For the text-containing cell, return its midpoint in (x, y) coordinate format. 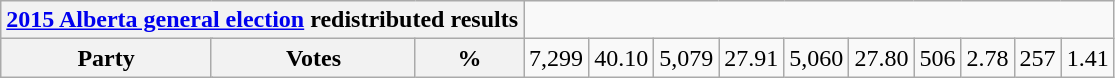
506 (938, 58)
27.91 (752, 58)
2.78 (988, 58)
5,079 (686, 58)
27.80 (882, 58)
5,060 (816, 58)
2015 Alberta general election redistributed results (262, 20)
% (469, 58)
7,299 (556, 58)
Party (106, 58)
257 (1038, 58)
Votes (313, 58)
40.10 (622, 58)
1.41 (1088, 58)
